Detect which cell encompasses the target text, then output its [x, y] center coordinate. 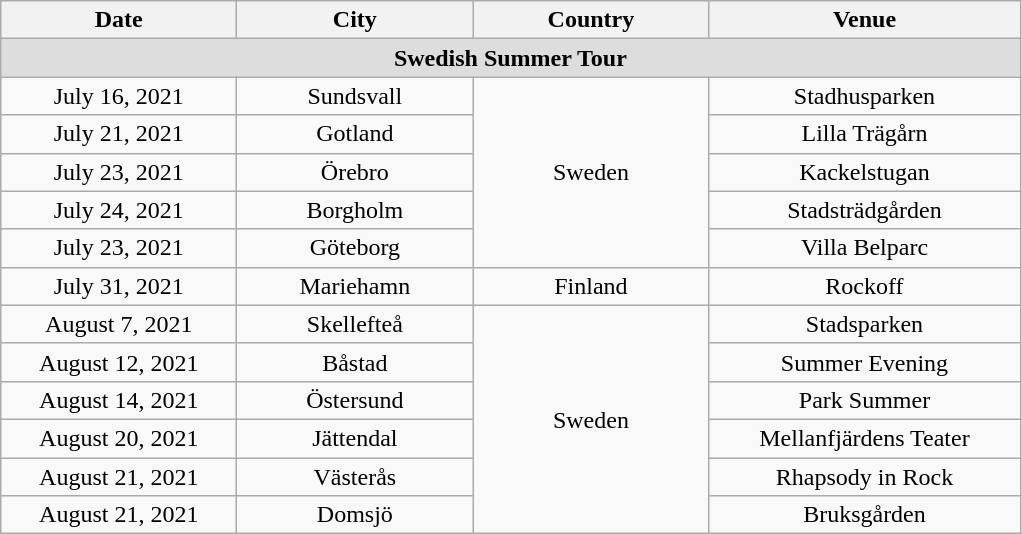
Gotland [355, 134]
July 24, 2021 [119, 210]
Västerås [355, 477]
Date [119, 20]
Venue [864, 20]
Summer Evening [864, 362]
Stadhusparken [864, 96]
Finland [591, 286]
August 14, 2021 [119, 400]
July 31, 2021 [119, 286]
Kackelstugan [864, 172]
Country [591, 20]
Rhapsody in Rock [864, 477]
Park Summer [864, 400]
Jättendal [355, 438]
Örebro [355, 172]
Östersund [355, 400]
Stadsparken [864, 324]
Swedish Summer Tour [510, 58]
July 21, 2021 [119, 134]
Villa Belparc [864, 248]
August 20, 2021 [119, 438]
August 12, 2021 [119, 362]
Domsjö [355, 515]
Rockoff [864, 286]
Mellanfjärdens Teater [864, 438]
Mariehamn [355, 286]
Sundsvall [355, 96]
Göteborg [355, 248]
Båstad [355, 362]
August 7, 2021 [119, 324]
Skellefteå [355, 324]
City [355, 20]
Stadsträdgården [864, 210]
Bruksgården [864, 515]
Lilla Trägårn [864, 134]
Borgholm [355, 210]
July 16, 2021 [119, 96]
